Output the (x, y) coordinate of the center of the cell containing the given text.  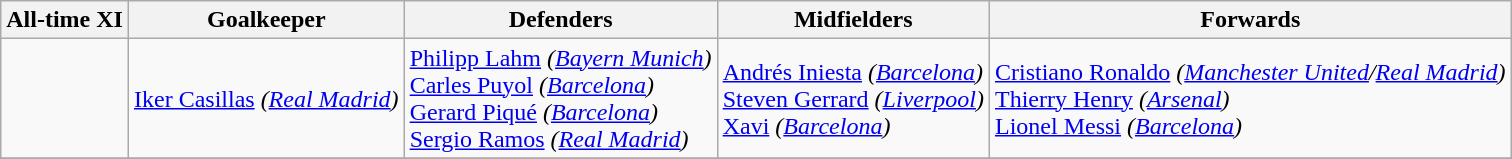
Defenders (560, 20)
Iker Casillas (Real Madrid) (266, 98)
Cristiano Ronaldo (Manchester United/Real Madrid) Thierry Henry (Arsenal) Lionel Messi (Barcelona) (1250, 98)
Andrés Iniesta (Barcelona) Steven Gerrard (Liverpool) Xavi (Barcelona) (853, 98)
All-time XI (65, 20)
Philipp Lahm (Bayern Munich) Carles Puyol (Barcelona) Gerard Piqué (Barcelona) Sergio Ramos (Real Madrid) (560, 98)
Midfielders (853, 20)
Goalkeeper (266, 20)
Forwards (1250, 20)
